Provide the (X, Y) coordinate of the cell's center where the given text is located.  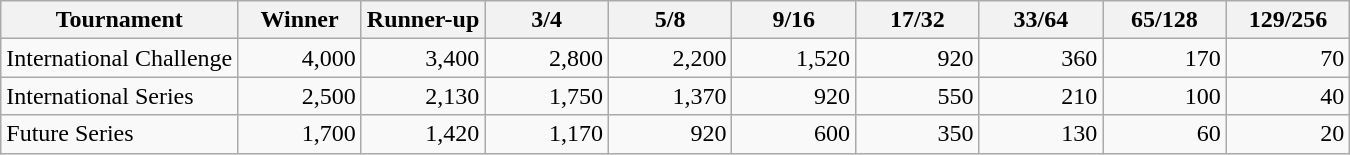
1,520 (794, 58)
3,400 (423, 58)
350 (918, 134)
60 (1165, 134)
100 (1165, 96)
International Series (120, 96)
600 (794, 134)
1,420 (423, 134)
129/256 (1288, 20)
65/128 (1165, 20)
130 (1041, 134)
International Challenge (120, 58)
3/4 (547, 20)
360 (1041, 58)
17/32 (918, 20)
Tournament (120, 20)
1,170 (547, 134)
70 (1288, 58)
Winner (300, 20)
5/8 (670, 20)
210 (1041, 96)
9/16 (794, 20)
2,200 (670, 58)
4,000 (300, 58)
1,700 (300, 134)
1,750 (547, 96)
170 (1165, 58)
Runner-up (423, 20)
2,500 (300, 96)
33/64 (1041, 20)
40 (1288, 96)
Future Series (120, 134)
2,800 (547, 58)
2,130 (423, 96)
550 (918, 96)
20 (1288, 134)
1,370 (670, 96)
